Return (x, y) of the center of cell containing provided text 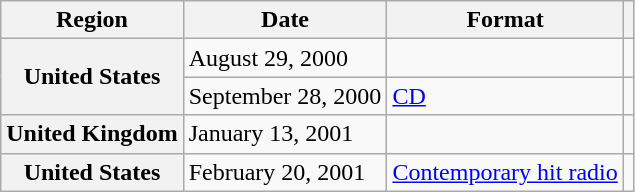
United Kingdom (92, 134)
Date (285, 20)
January 13, 2001 (285, 134)
August 29, 2000 (285, 58)
Region (92, 20)
September 28, 2000 (285, 96)
CD (505, 96)
February 20, 2001 (285, 172)
Contemporary hit radio (505, 172)
Format (505, 20)
